Locate the cell with the specified text and output its (x, y) center coordinate. 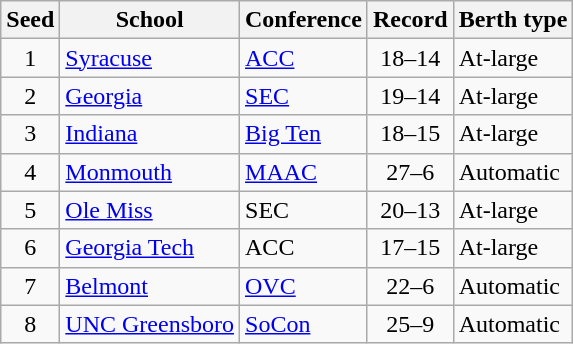
UNC Greensboro (150, 324)
SoCon (304, 324)
1 (30, 58)
Big Ten (304, 134)
MAAC (304, 172)
25–9 (410, 324)
Berth type (513, 20)
18–15 (410, 134)
19–14 (410, 96)
7 (30, 286)
Ole Miss (150, 210)
5 (30, 210)
Monmouth (150, 172)
17–15 (410, 248)
2 (30, 96)
3 (30, 134)
Syracuse (150, 58)
20–13 (410, 210)
18–14 (410, 58)
4 (30, 172)
OVC (304, 286)
Seed (30, 20)
Record (410, 20)
School (150, 20)
6 (30, 248)
Belmont (150, 286)
Georgia Tech (150, 248)
8 (30, 324)
22–6 (410, 286)
Indiana (150, 134)
Georgia (150, 96)
27–6 (410, 172)
Conference (304, 20)
